Determine the (x, y) coordinate at the center of the cell enclosing the given text.  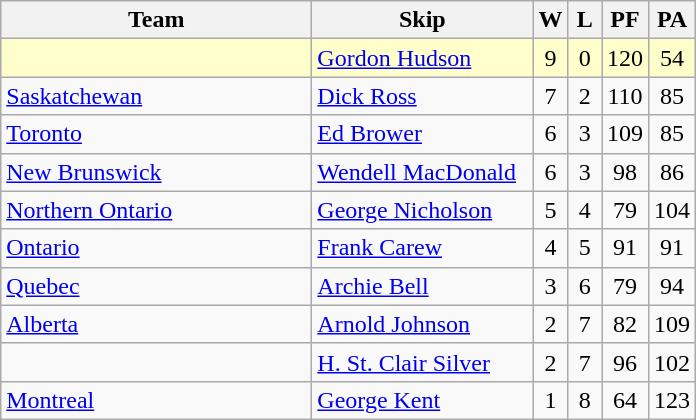
Ed Brower (422, 134)
Saskatchewan (156, 96)
H. St. Clair Silver (422, 362)
94 (672, 286)
Montreal (156, 400)
86 (672, 172)
64 (626, 400)
Wendell MacDonald (422, 172)
George Nicholson (422, 210)
Team (156, 20)
W (550, 20)
104 (672, 210)
Alberta (156, 324)
Archie Bell (422, 286)
L (585, 20)
98 (626, 172)
8 (585, 400)
82 (626, 324)
Ontario (156, 248)
54 (672, 58)
Toronto (156, 134)
96 (626, 362)
Gordon Hudson (422, 58)
New Brunswick (156, 172)
1 (550, 400)
Frank Carew (422, 248)
9 (550, 58)
102 (672, 362)
Dick Ross (422, 96)
Northern Ontario (156, 210)
123 (672, 400)
George Kent (422, 400)
Quebec (156, 286)
Skip (422, 20)
110 (626, 96)
PF (626, 20)
Arnold Johnson (422, 324)
0 (585, 58)
PA (672, 20)
120 (626, 58)
